Find where the given text appears and provide that cell's center as [X, Y] coordinate. 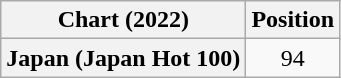
94 [293, 58]
Position [293, 20]
Chart (2022) [124, 20]
Japan (Japan Hot 100) [124, 58]
